Capture the cell that displays the provided text and extract its [X, Y] central coordinate. 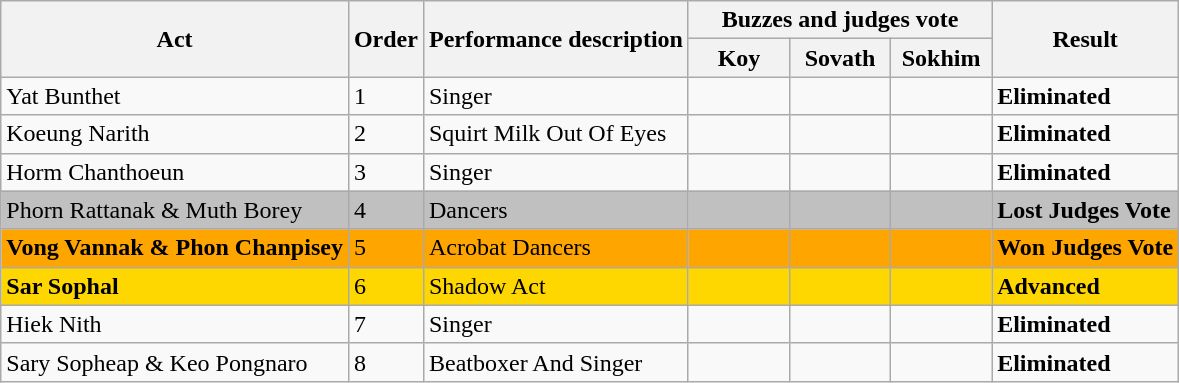
Buzzes and judges vote [840, 20]
Order [386, 39]
Shadow Act [556, 286]
4 [386, 210]
Horm Chanthoeun [175, 172]
Koeung Narith [175, 134]
Hiek Nith [175, 324]
Result [1086, 39]
Advanced [1086, 286]
1 [386, 96]
Sar Sophal [175, 286]
Vong Vannak & Phon Chanpisey [175, 248]
Sokhim [942, 58]
Sary Sopheap & Keo Pongnaro [175, 362]
Koy [738, 58]
Yat Bunthet [175, 96]
8 [386, 362]
Acrobat Dancers [556, 248]
6 [386, 286]
Phorn Rattanak & Muth Borey [175, 210]
7 [386, 324]
5 [386, 248]
2 [386, 134]
Performance description [556, 39]
Act [175, 39]
3 [386, 172]
Beatboxer And Singer [556, 362]
Won Judges Vote [1086, 248]
Sovath [840, 58]
Squirt Milk Out Of Eyes [556, 134]
Dancers [556, 210]
Lost Judges Vote [1086, 210]
